Search for the cell housing the specified text and yield its (X, Y) center coordinate. 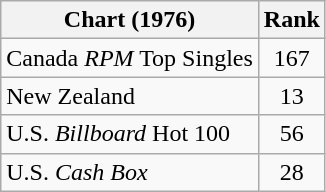
U.S. Cash Box (130, 172)
Canada RPM Top Singles (130, 58)
Chart (1976) (130, 20)
28 (292, 172)
Rank (292, 20)
13 (292, 96)
56 (292, 134)
167 (292, 58)
New Zealand (130, 96)
U.S. Billboard Hot 100 (130, 134)
